From the cell containing the given text, extract its center point as (x, y) coordinate. 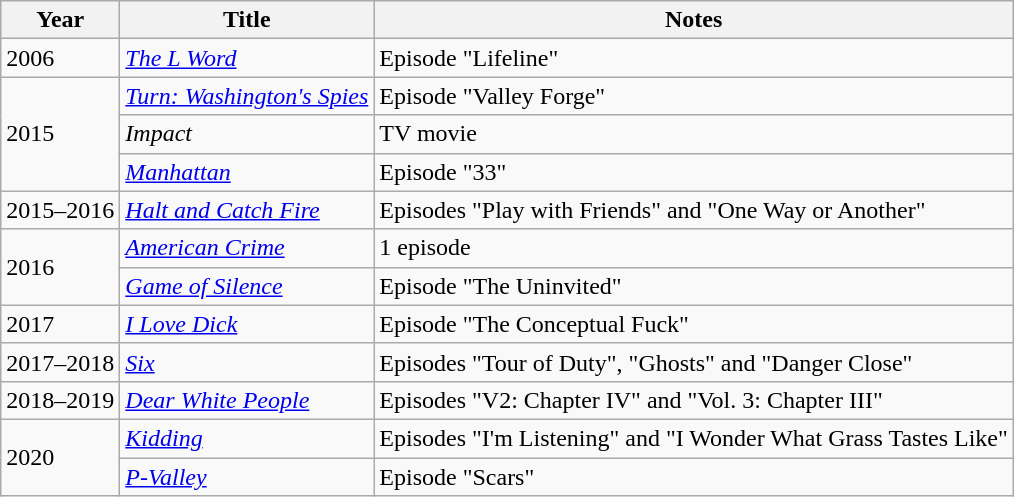
2006 (60, 58)
Dear White People (247, 400)
Kidding (247, 438)
Halt and Catch Fire (247, 210)
Impact (247, 134)
Episode "Valley Forge" (694, 96)
2015–2016 (60, 210)
Game of Silence (247, 286)
2017 (60, 324)
Episode "The Uninvited" (694, 286)
American Crime (247, 248)
Episode "Lifeline" (694, 58)
2017–2018 (60, 362)
1 episode (694, 248)
Episode "33" (694, 172)
Episodes "Tour of Duty", "Ghosts" and "Danger Close" (694, 362)
Title (247, 20)
I Love Dick (247, 324)
P-Valley (247, 477)
Episodes "Play with Friends" and "One Way or Another" (694, 210)
Episodes "V2: Chapter IV" and "Vol. 3: Chapter III" (694, 400)
2018–2019 (60, 400)
Episodes "I'm Listening" and "I Wonder What Grass Tastes Like" (694, 438)
The L Word (247, 58)
Episode "Scars" (694, 477)
Manhattan (247, 172)
Notes (694, 20)
Year (60, 20)
Six (247, 362)
Episode "The Conceptual Fuck" (694, 324)
TV movie (694, 134)
Turn: Washington's Spies (247, 96)
2020 (60, 457)
2016 (60, 267)
2015 (60, 134)
